Search for the cell housing the specified text and yield its [x, y] center coordinate. 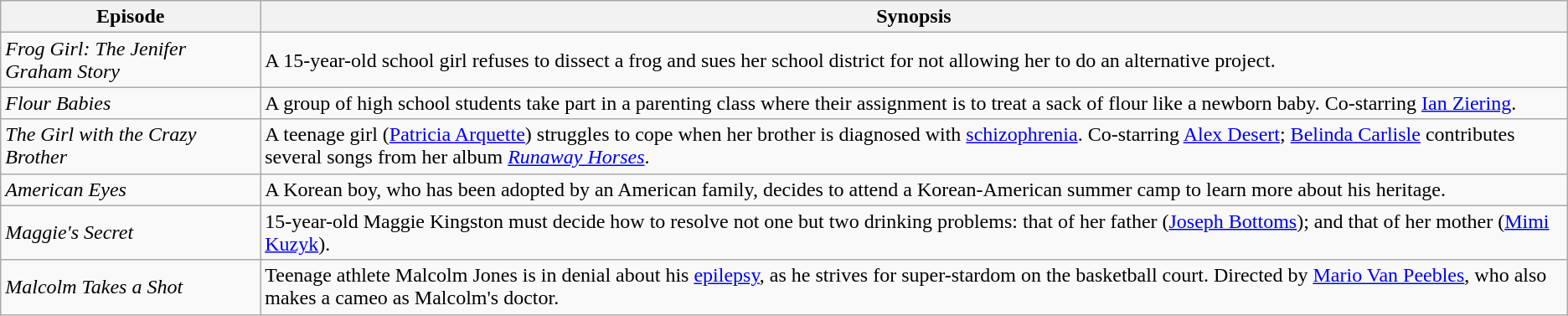
Frog Girl: The Jenifer Graham Story [131, 60]
Synopsis [915, 17]
Maggie's Secret [131, 233]
A 15-year-old school girl refuses to dissect a frog and sues her school district for not allowing her to do an alternative project. [915, 60]
Malcolm Takes a Shot [131, 287]
Episode [131, 17]
Flour Babies [131, 103]
American Eyes [131, 189]
The Girl with the Crazy Brother [131, 146]
A Korean boy, who has been adopted by an American family, decides to attend a Korean-American summer camp to learn more about his heritage. [915, 189]
